Detect which cell encompasses the target text, then output its (x, y) center coordinate. 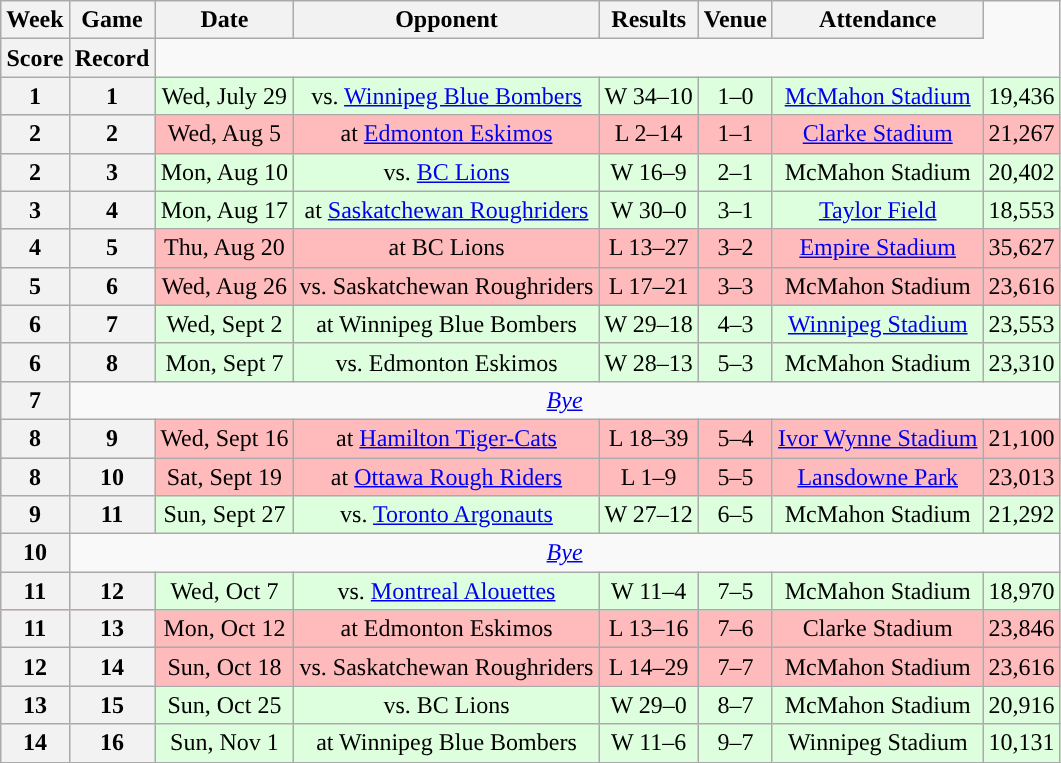
21,292 (1022, 515)
Wed, Sept 2 (224, 324)
Sun, Oct 25 (224, 705)
35,627 (1022, 248)
Sun, Sept 27 (224, 515)
Results (648, 20)
Attendance (877, 20)
Mon, Sept 7 (224, 362)
3–2 (735, 248)
9–7 (735, 743)
Date (224, 20)
7–5 (735, 591)
L 2–14 (648, 134)
3–3 (735, 286)
18,970 (1022, 591)
Sun, Oct 18 (224, 667)
Mon, Aug 17 (224, 210)
Wed, Oct 7 (224, 591)
Venue (735, 20)
W 28–13 (648, 362)
Opponent (446, 20)
Sun, Nov 1 (224, 743)
20,402 (1022, 172)
Empire Stadium (877, 248)
L 14–29 (648, 667)
Wed, Aug 5 (224, 134)
Game (112, 20)
Sat, Sept 19 (224, 477)
Mon, Aug 10 (224, 172)
23,013 (1022, 477)
1–0 (735, 96)
W 16–9 (648, 172)
Wed, July 29 (224, 96)
Wed, Sept 16 (224, 438)
L 13–16 (648, 629)
vs. Toronto Argonauts (446, 515)
at Hamilton Tiger-Cats (446, 438)
23,310 (1022, 362)
L 18–39 (648, 438)
10,131 (1022, 743)
Week (35, 20)
at Ottawa Rough Riders (446, 477)
at Saskatchewan Roughriders (446, 210)
vs. Winnipeg Blue Bombers (446, 96)
W 27–12 (648, 515)
6–5 (735, 515)
23,846 (1022, 629)
Ivor Wynne Stadium (877, 438)
19,436 (1022, 96)
Score (35, 58)
Lansdowne Park (877, 477)
21,267 (1022, 134)
W 34–10 (648, 96)
8–7 (735, 705)
vs. Edmonton Eskimos (446, 362)
5–3 (735, 362)
L 13–27 (648, 248)
16 (112, 743)
L 1–9 (648, 477)
L 17–21 (648, 286)
4–3 (735, 324)
Thu, Aug 20 (224, 248)
23,553 (1022, 324)
5–4 (735, 438)
20,916 (1022, 705)
3–1 (735, 210)
7–7 (735, 667)
Wed, Aug 26 (224, 286)
5–5 (735, 477)
at BC Lions (446, 248)
2–1 (735, 172)
7–6 (735, 629)
W 29–0 (648, 705)
vs. Montreal Alouettes (446, 591)
21,100 (1022, 438)
18,553 (1022, 210)
15 (112, 705)
1–1 (735, 134)
W 30–0 (648, 210)
W 11–6 (648, 743)
W 11–4 (648, 591)
Record (112, 58)
W 29–18 (648, 324)
Mon, Oct 12 (224, 629)
Taylor Field (877, 210)
